Find where the given text appears and provide that cell's center as [x, y] coordinate. 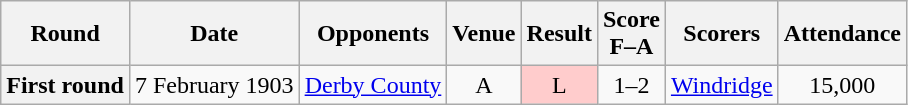
15,000 [842, 85]
1–2 [631, 85]
Date [214, 34]
Venue [484, 34]
Result [559, 34]
Opponents [373, 34]
Derby County [373, 85]
L [559, 85]
Attendance [842, 34]
ScoreF–A [631, 34]
Scorers [722, 34]
7 February 1903 [214, 85]
First round [66, 85]
Windridge [722, 85]
A [484, 85]
Round [66, 34]
